From the cell containing the given text, extract its center point as [x, y] coordinate. 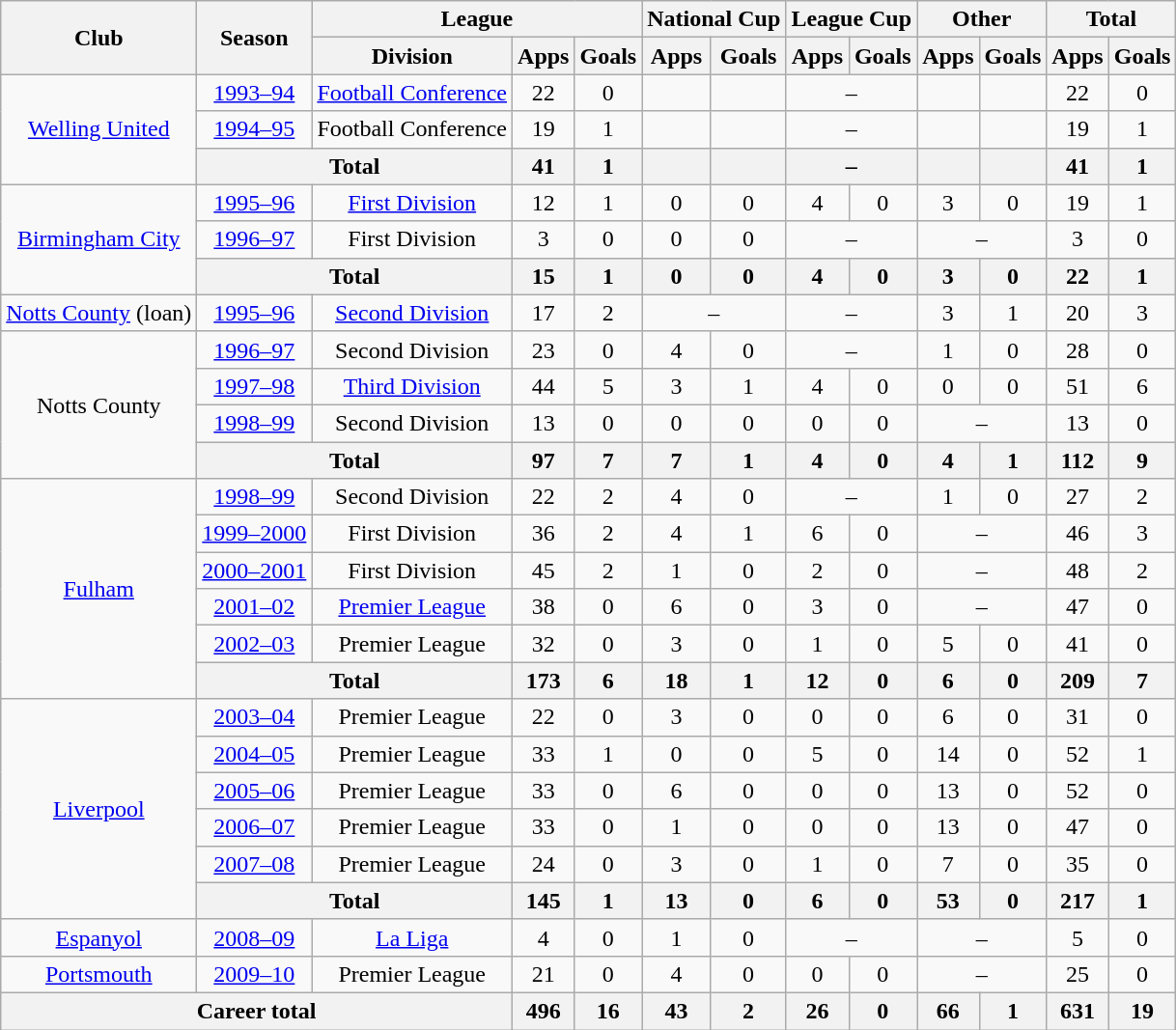
Liverpool [98, 809]
2006–07 [255, 827]
2008–09 [255, 937]
14 [948, 754]
35 [1078, 864]
32 [544, 644]
Notts County (loan) [98, 313]
Career total [257, 1011]
La Liga [412, 937]
Espanyol [98, 937]
23 [544, 349]
45 [544, 571]
Third Division [412, 386]
97 [544, 460]
League [477, 19]
Portsmouth [98, 974]
17 [544, 313]
112 [1078, 460]
League Cup [852, 19]
496 [544, 1011]
1993–94 [255, 93]
National Cup [714, 19]
1997–98 [255, 386]
66 [948, 1011]
Fulham [98, 589]
1994–95 [255, 129]
Welling United [98, 129]
21 [544, 974]
217 [1078, 901]
36 [544, 534]
Other [982, 19]
2001–02 [255, 607]
145 [544, 901]
Club [98, 38]
18 [677, 681]
53 [948, 901]
2003–04 [255, 717]
209 [1078, 681]
2009–10 [255, 974]
9 [1142, 460]
31 [1078, 717]
2000–2001 [255, 571]
16 [608, 1011]
2005–06 [255, 791]
631 [1078, 1011]
26 [817, 1011]
27 [1078, 497]
173 [544, 681]
Notts County [98, 404]
2007–08 [255, 864]
24 [544, 864]
48 [1078, 571]
25 [1078, 974]
43 [677, 1011]
28 [1078, 349]
2002–03 [255, 644]
Division [412, 56]
20 [1078, 313]
1999–2000 [255, 534]
2004–05 [255, 754]
38 [544, 607]
51 [1078, 386]
Birmingham City [98, 239]
44 [544, 386]
Season [255, 38]
15 [544, 276]
46 [1078, 534]
